Determine the [x, y] coordinate at the center of the cell enclosing the given text.  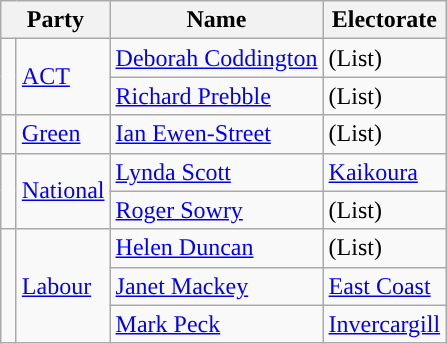
Janet Mackey [216, 286]
Helen Duncan [216, 248]
Lynda Scott [216, 172]
Labour [63, 286]
Electorate [384, 20]
Ian Ewen-Street [216, 134]
East Coast [384, 286]
Green [63, 134]
Mark Peck [216, 324]
Richard Prebble [216, 96]
Invercargill [384, 324]
Roger Sowry [216, 210]
ACT [63, 77]
National [63, 191]
Name [216, 20]
Party [56, 20]
Kaikoura [384, 172]
Deborah Coddington [216, 58]
